Extract the [X, Y] coordinate from the center of the cell holding the provided text.  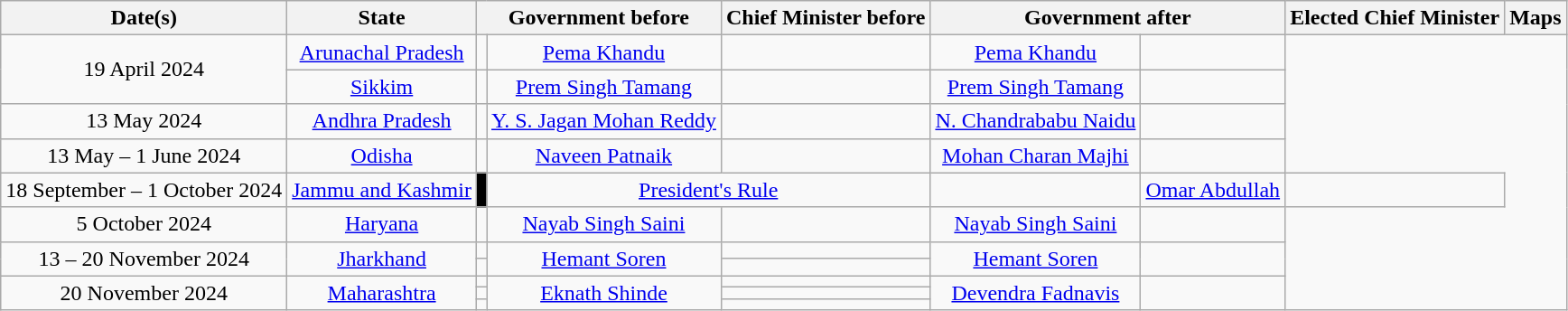
President's Rule [708, 190]
Naveen Patnaik [603, 155]
Date(s) [145, 18]
Mohan Charan Majhi [1035, 155]
Chief Minister before [826, 18]
Maps [1535, 18]
Eknath Shinde [603, 293]
Odisha [382, 155]
18 September – 1 October 2024 [145, 190]
Haryana [382, 224]
19 April 2024 [145, 70]
Elected Chief Minister [1395, 18]
Jharkhand [382, 259]
Andhra Pradesh [382, 121]
Y. S. Jagan Mohan Reddy [603, 121]
N. Chandrababu Naidu [1035, 121]
20 November 2024 [145, 293]
State [382, 18]
Omar Abdullah [1213, 190]
Maharashtra [382, 293]
13 – 20 November 2024 [145, 259]
Government after [1107, 18]
Jammu and Kashmir [382, 190]
Arunachal Pradesh [382, 52]
Government before [598, 18]
13 May 2024 [145, 121]
Devendra Fadnavis [1035, 293]
13 May – 1 June 2024 [145, 155]
5 October 2024 [145, 224]
Sikkim [382, 87]
